Extract the [X, Y] coordinate from the center of the cell holding the provided text.  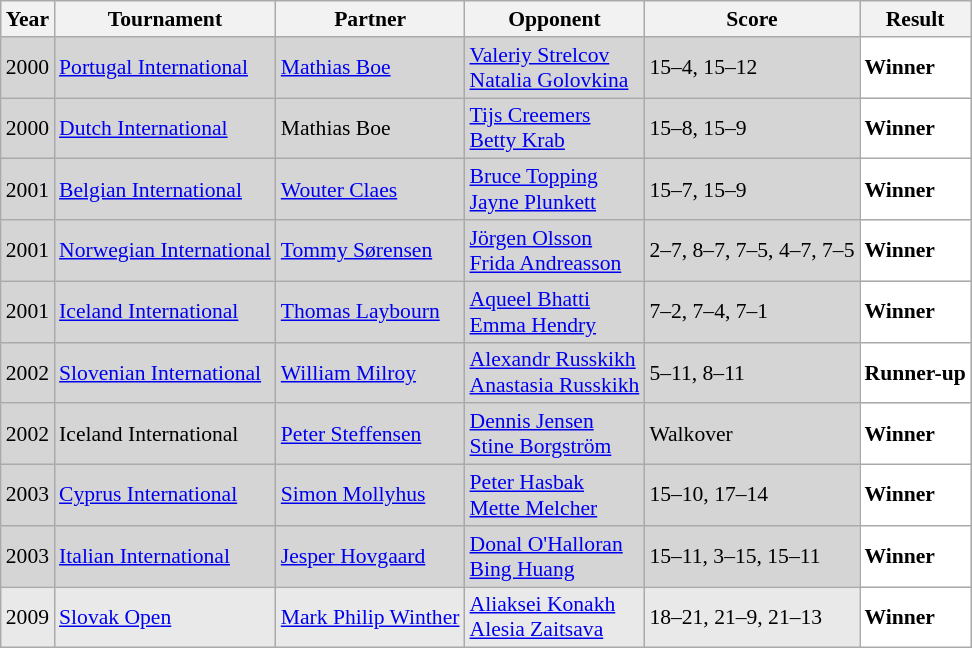
7–2, 7–4, 7–1 [752, 312]
Cyprus International [165, 496]
Mark Philip Winther [370, 618]
Jörgen Olsson Frida Andreasson [555, 250]
15–11, 3–15, 15–11 [752, 556]
Dennis Jensen Stine Borgström [555, 434]
15–7, 15–9 [752, 190]
Thomas Laybourn [370, 312]
Norwegian International [165, 250]
Runner-up [916, 372]
Simon Mollyhus [370, 496]
William Milroy [370, 372]
Slovak Open [165, 618]
Belgian International [165, 190]
15–10, 17–14 [752, 496]
2–7, 8–7, 7–5, 4–7, 7–5 [752, 250]
Slovenian International [165, 372]
Portugal International [165, 68]
Dutch International [165, 128]
Tommy Sørensen [370, 250]
Peter Steffensen [370, 434]
Result [916, 19]
Year [28, 19]
5–11, 8–11 [752, 372]
Jesper Hovgaard [370, 556]
Alexandr Russkikh Anastasia Russkikh [555, 372]
15–4, 15–12 [752, 68]
Walkover [752, 434]
Tijs Creemers Betty Krab [555, 128]
15–8, 15–9 [752, 128]
Tournament [165, 19]
Partner [370, 19]
2009 [28, 618]
18–21, 21–9, 21–13 [752, 618]
Aqueel Bhatti Emma Hendry [555, 312]
Bruce Topping Jayne Plunkett [555, 190]
Aliaksei Konakh Alesia Zaitsava [555, 618]
Peter Hasbak Mette Melcher [555, 496]
Donal O'Halloran Bing Huang [555, 556]
Italian International [165, 556]
Wouter Claes [370, 190]
Valeriy Strelcov Natalia Golovkina [555, 68]
Opponent [555, 19]
Score [752, 19]
